Detect which cell encompasses the target text, then output its (x, y) center coordinate. 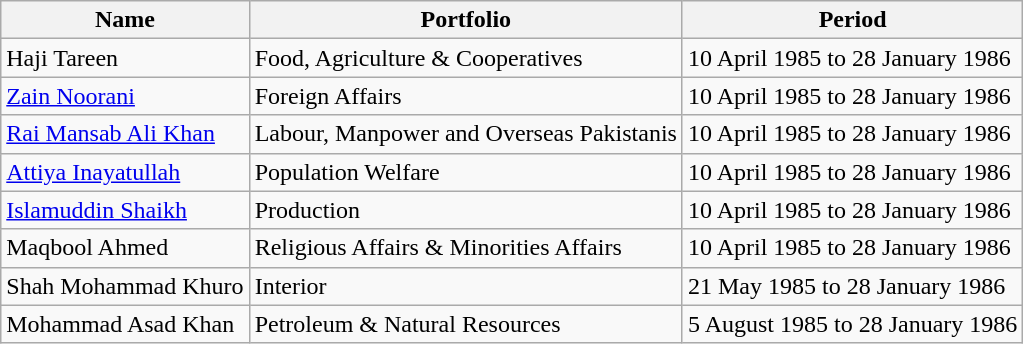
Labour, Manpower and Overseas Pakistanis (466, 134)
Name (125, 20)
Haji Tareen (125, 58)
Rai Mansab Ali Khan (125, 134)
5 August 1985 to 28 January 1986 (852, 324)
21 May 1985 to 28 January 1986 (852, 286)
Zain Noorani (125, 96)
Maqbool Ahmed (125, 248)
Portfolio (466, 20)
Islamuddin Shaikh (125, 210)
Attiya Inayatullah (125, 172)
Mohammad Asad Khan (125, 324)
Shah Mohammad Khuro (125, 286)
Foreign Affairs (466, 96)
Period (852, 20)
Food, Agriculture & Cooperatives (466, 58)
Population Welfare (466, 172)
Petroleum & Natural Resources (466, 324)
Religious Affairs & Minorities Affairs (466, 248)
Interior (466, 286)
Production (466, 210)
